Capture the cell that displays the provided text and extract its [x, y] central coordinate. 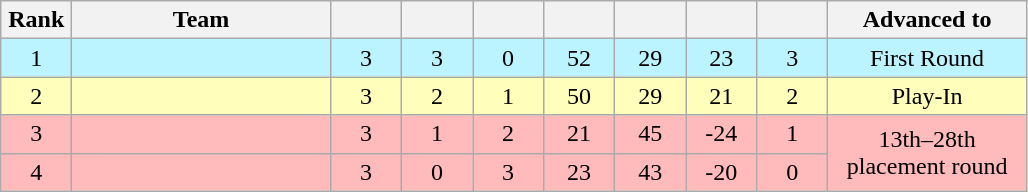
Rank [36, 20]
-24 [722, 134]
4 [36, 172]
Team [202, 20]
First Round [928, 58]
13th–28th placement round [928, 153]
45 [650, 134]
Play-In [928, 96]
52 [580, 58]
Advanced to [928, 20]
43 [650, 172]
50 [580, 96]
-20 [722, 172]
